Provide the [X, Y] coordinate of the cell's center where the given text is located.  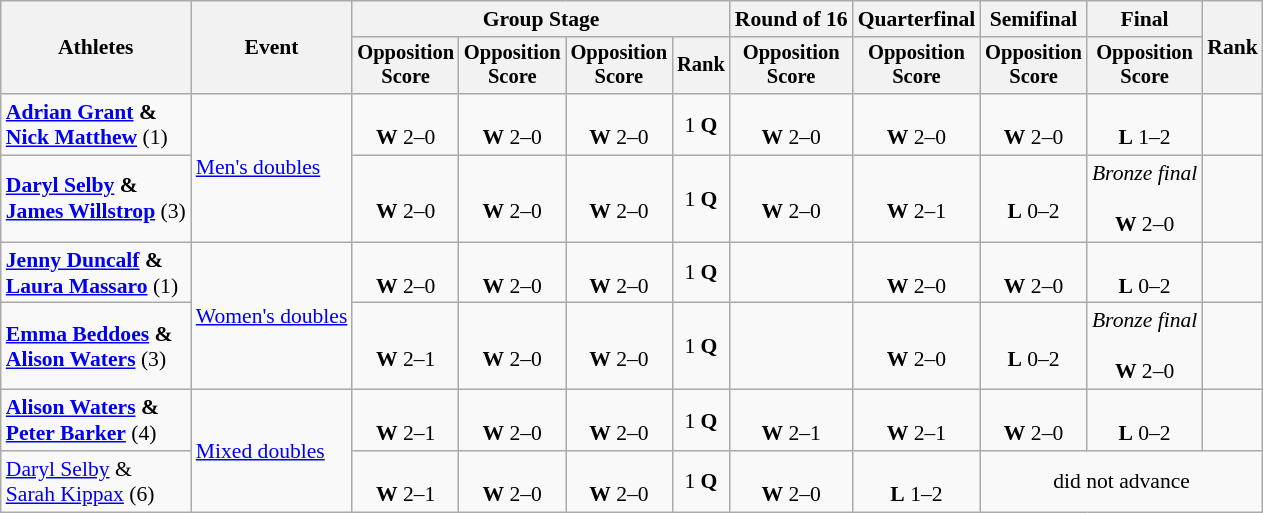
Adrian Grant &Nick Matthew (1) [96, 124]
did not advance [1122, 482]
Round of 16 [792, 19]
Women's doubles [272, 316]
Emma Beddoes &Alison Waters (3) [96, 346]
Men's doubles [272, 168]
Daryl Selby &Sarah Kippax (6) [96, 482]
Athletes [96, 48]
Alison Waters &Peter Barker (4) [96, 420]
Semifinal [1034, 19]
Event [272, 48]
Group Stage [540, 19]
Final [1144, 19]
Jenny Duncalf &Laura Massaro (1) [96, 272]
Quarterfinal [917, 19]
Mixed doubles [272, 451]
Daryl Selby &James Willstrop (3) [96, 200]
